Extract the (X, Y) coordinate from the center of the cell holding the provided text.  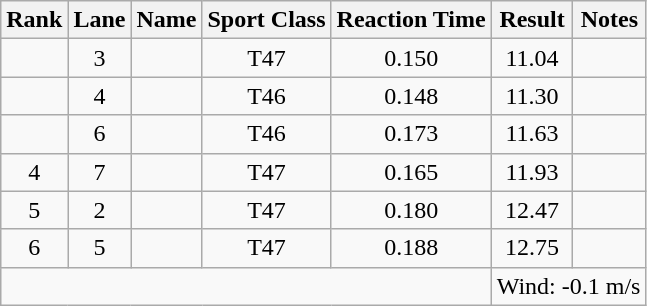
0.173 (411, 134)
7 (100, 172)
0.180 (411, 210)
Notes (610, 20)
Sport Class (266, 20)
0.150 (411, 58)
11.30 (532, 96)
Result (532, 20)
11.63 (532, 134)
11.04 (532, 58)
2 (100, 210)
Name (166, 20)
Rank (34, 20)
Wind: -0.1 m/s (568, 286)
0.165 (411, 172)
3 (100, 58)
12.47 (532, 210)
12.75 (532, 248)
0.148 (411, 96)
0.188 (411, 248)
11.93 (532, 172)
Reaction Time (411, 20)
Lane (100, 20)
